Search for the cell housing the specified text and yield its [X, Y] center coordinate. 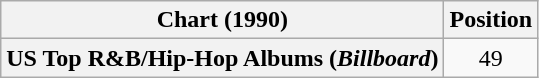
Position [491, 20]
Chart (1990) [222, 20]
49 [491, 58]
US Top R&B/Hip-Hop Albums (Billboard) [222, 58]
